Output the [x, y] coordinate of the center of the cell containing the given text.  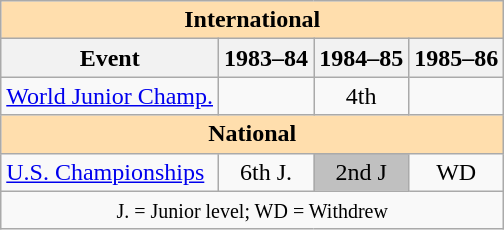
World Junior Champ. [110, 96]
6th J. [266, 172]
4th [362, 96]
U.S. Championships [110, 172]
Event [110, 58]
WD [456, 172]
J. = Junior level; WD = Withdrew [252, 210]
2nd J [362, 172]
1983–84 [266, 58]
1984–85 [362, 58]
1985–86 [456, 58]
International [252, 20]
National [252, 134]
